From the cell containing the given text, extract its center point as (x, y) coordinate. 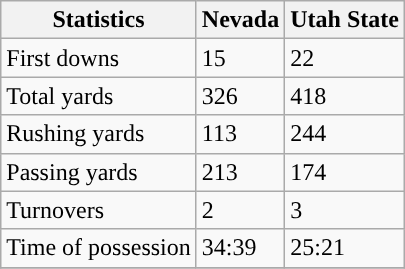
418 (345, 96)
113 (240, 134)
22 (345, 58)
326 (240, 96)
Utah State (345, 20)
Passing yards (99, 172)
34:39 (240, 248)
Nevada (240, 20)
Turnovers (99, 210)
174 (345, 172)
244 (345, 134)
Statistics (99, 20)
Total yards (99, 96)
2 (240, 210)
25:21 (345, 248)
First downs (99, 58)
213 (240, 172)
Rushing yards (99, 134)
3 (345, 210)
Time of possession (99, 248)
15 (240, 58)
